Find where the given text appears and provide that cell's center as [X, Y] coordinate. 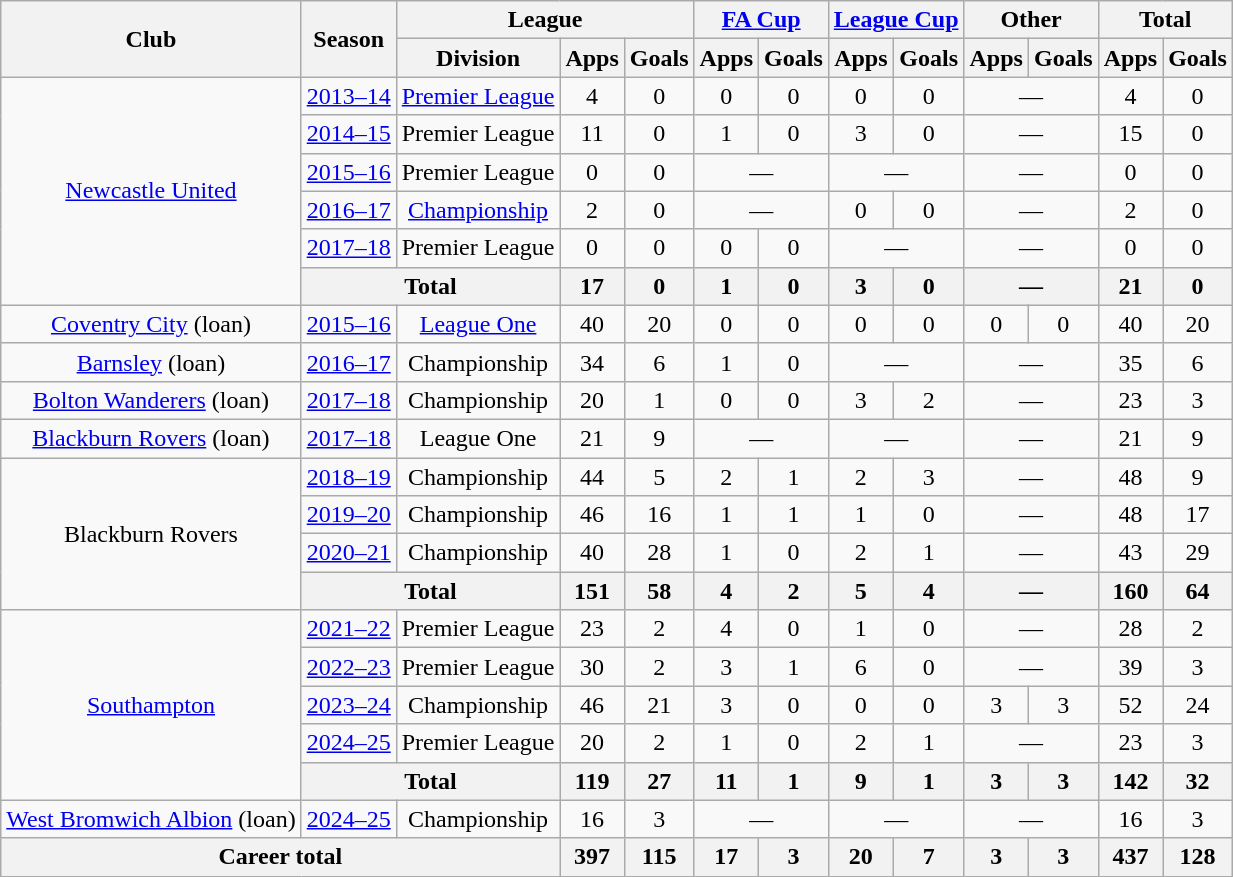
League Cup [896, 20]
24 [1198, 705]
115 [659, 857]
Club [151, 39]
2018–19 [348, 477]
34 [592, 362]
35 [1130, 362]
128 [1198, 857]
2020–21 [348, 553]
64 [1198, 591]
2022–23 [348, 667]
Career total [280, 857]
397 [592, 857]
Newcastle United [151, 191]
29 [1198, 553]
Barnsley (loan) [151, 362]
Blackburn Rovers (loan) [151, 438]
15 [1130, 134]
Other [1031, 20]
437 [1130, 857]
43 [1130, 553]
2013–14 [348, 96]
7 [928, 857]
142 [1130, 781]
119 [592, 781]
160 [1130, 591]
Bolton Wanderers (loan) [151, 400]
2014–15 [348, 134]
2023–24 [348, 705]
Division [478, 58]
Coventry City (loan) [151, 324]
League [545, 20]
FA Cup [761, 20]
Southampton [151, 705]
39 [1130, 667]
58 [659, 591]
Season [348, 39]
151 [592, 591]
44 [592, 477]
West Bromwich Albion (loan) [151, 819]
27 [659, 781]
Blackburn Rovers [151, 534]
2019–20 [348, 515]
52 [1130, 705]
32 [1198, 781]
30 [592, 667]
2021–22 [348, 629]
